Return (x, y) of the center of cell containing provided text 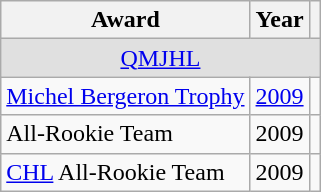
Award (126, 20)
Year (280, 20)
All-Rookie Team (126, 134)
CHL All-Rookie Team (126, 172)
Michel Bergeron Trophy (126, 96)
QMJHL (160, 58)
